Search for the cell housing the specified text and yield its (x, y) center coordinate. 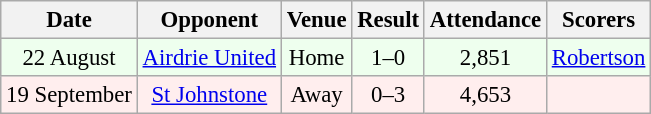
1–0 (388, 58)
St Johnstone (209, 95)
Attendance (485, 20)
Result (388, 20)
4,653 (485, 95)
Robertson (598, 58)
Home (316, 58)
0–3 (388, 95)
Away (316, 95)
Opponent (209, 20)
22 August (69, 58)
Date (69, 20)
19 September (69, 95)
Venue (316, 20)
Scorers (598, 20)
Airdrie United (209, 58)
2,851 (485, 58)
